Search for the cell housing the specified text and yield its [x, y] center coordinate. 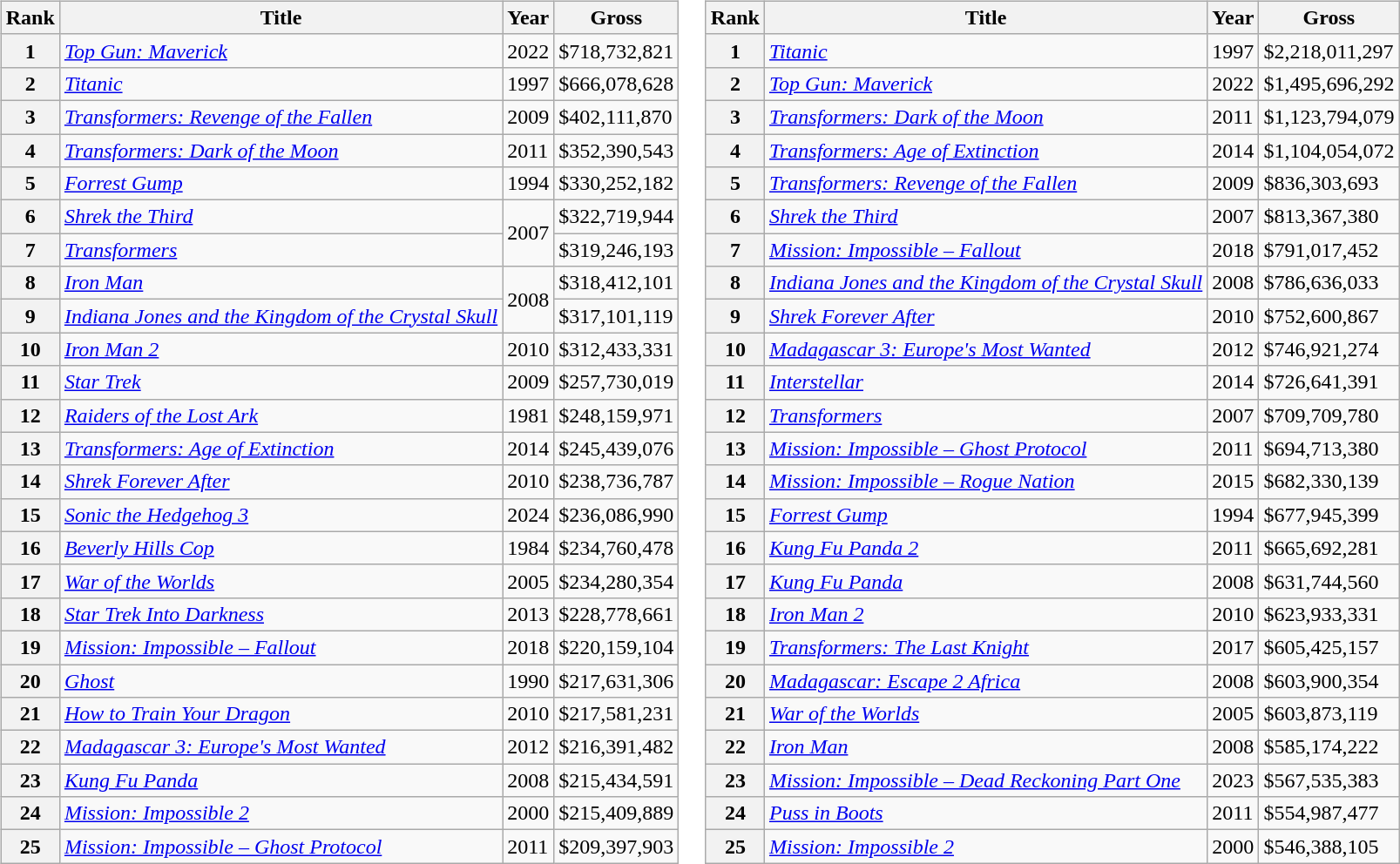
$554,987,477 [1329, 813]
$215,409,889 [617, 813]
1990 [528, 680]
$330,252,182 [617, 184]
1984 [528, 548]
$209,397,903 [617, 847]
Kung Fu Panda 2 [985, 548]
$245,439,076 [617, 449]
2013 [528, 614]
$682,330,139 [1329, 482]
$746,921,274 [1329, 349]
How to Train Your Dragon [281, 714]
$836,303,693 [1329, 184]
$216,391,482 [617, 747]
$234,280,354 [617, 581]
Star Trek [281, 382]
Mission: Impossible – Rogue Nation [985, 482]
$352,390,543 [617, 151]
$813,367,380 [1329, 217]
$257,730,019 [617, 382]
$322,719,944 [617, 217]
Interstellar [985, 382]
$546,388,105 [1329, 847]
$312,433,331 [617, 349]
1981 [528, 415]
$1,123,794,079 [1329, 117]
Mission: Impossible – Dead Reckoning Part One [985, 780]
2023 [1234, 780]
$665,692,281 [1329, 548]
$220,159,104 [617, 647]
$726,641,391 [1329, 382]
$1,104,054,072 [1329, 151]
$228,778,661 [617, 614]
$317,101,119 [617, 316]
2015 [1234, 482]
$215,434,591 [617, 780]
2017 [1234, 647]
Beverly Hills Cop [281, 548]
$623,933,331 [1329, 614]
$402,111,870 [617, 117]
Star Trek Into Darkness [281, 614]
$677,945,399 [1329, 515]
$631,744,560 [1329, 581]
$603,900,354 [1329, 680]
Transformers: The Last Knight [985, 647]
$567,535,383 [1329, 780]
Raiders of the Lost Ark [281, 415]
$1,495,696,292 [1329, 84]
$236,086,990 [617, 515]
$234,760,478 [617, 548]
$318,412,101 [617, 283]
$709,709,780 [1329, 415]
$217,581,231 [617, 714]
Puss in Boots [985, 813]
$791,017,452 [1329, 250]
$603,873,119 [1329, 714]
$238,736,787 [617, 482]
$694,713,380 [1329, 449]
Ghost [281, 680]
$605,425,157 [1329, 647]
$786,636,033 [1329, 283]
2024 [528, 515]
Sonic the Hedgehog 3 [281, 515]
$248,159,971 [617, 415]
$718,732,821 [617, 51]
$666,078,628 [617, 84]
$217,631,306 [617, 680]
$319,246,193 [617, 250]
$752,600,867 [1329, 316]
$2,218,011,297 [1329, 51]
$585,174,222 [1329, 747]
Madagascar: Escape 2 Africa [985, 680]
